Capture the cell that displays the provided text and extract its (X, Y) central coordinate. 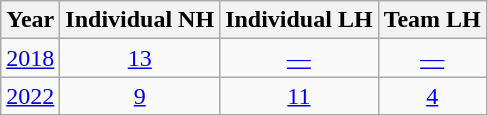
13 (140, 58)
4 (432, 96)
2018 (30, 58)
Team LH (432, 20)
11 (299, 96)
Year (30, 20)
2022 (30, 96)
9 (140, 96)
Individual NH (140, 20)
Individual LH (299, 20)
